Identify which cell holds the provided text, then report its (X, Y) central coordinate. 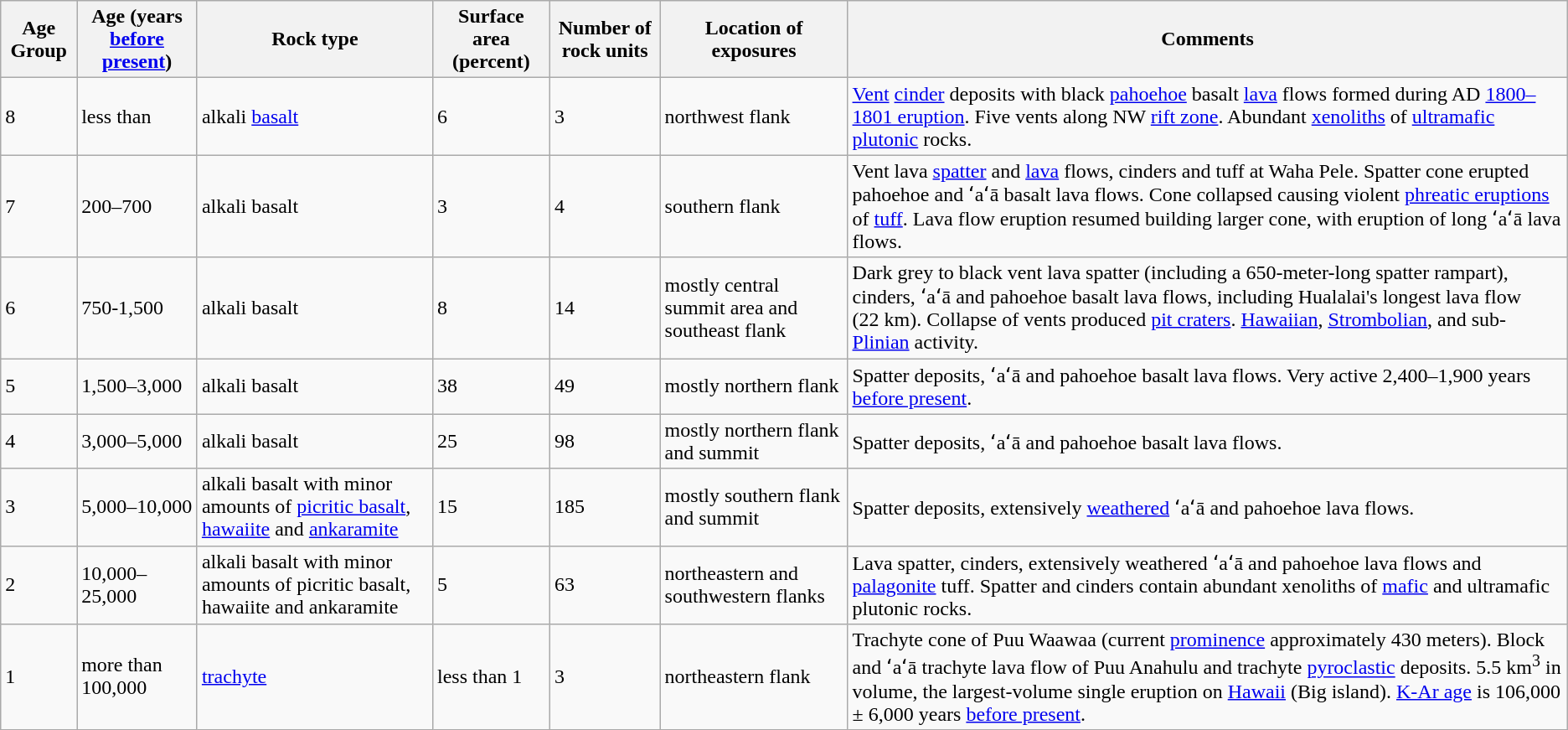
Age Group (39, 39)
mostly northern flank (754, 387)
Rock type (315, 39)
1,500–3,000 (137, 387)
Location of exposures (754, 39)
3,000–5,000 (137, 441)
Surface area (percent) (492, 39)
mostly northern flank and summit (754, 441)
northeastern and southwestern flanks (754, 585)
1 (39, 677)
Spatter deposits, ʻaʻā and pahoehoe basalt lava flows. Very active 2,400–1,900 years before present. (1208, 387)
Spatter deposits, ʻaʻā and pahoehoe basalt lava flows. (1208, 441)
less than 1 (492, 677)
49 (605, 387)
14 (605, 308)
38 (492, 387)
7 (39, 206)
10,000–25,000 (137, 585)
mostly southern flank and summit (754, 507)
2 (39, 585)
25 (492, 441)
Spatter deposits, extensively weathered ʻaʻā and pahoehoe lava flows. (1208, 507)
southern flank (754, 206)
less than (137, 116)
5,000–10,000 (137, 507)
northwest flank (754, 116)
63 (605, 585)
Number of rock units (605, 39)
750-1,500 (137, 308)
200–700 (137, 206)
northeastern flank (754, 677)
trachyte (315, 677)
15 (492, 507)
98 (605, 441)
Age (years before present) (137, 39)
mostly central summit area and southeast flank (754, 308)
185 (605, 507)
Comments (1208, 39)
more than 100,000 (137, 677)
